Find where the given text appears and provide that cell's center as [x, y] coordinate. 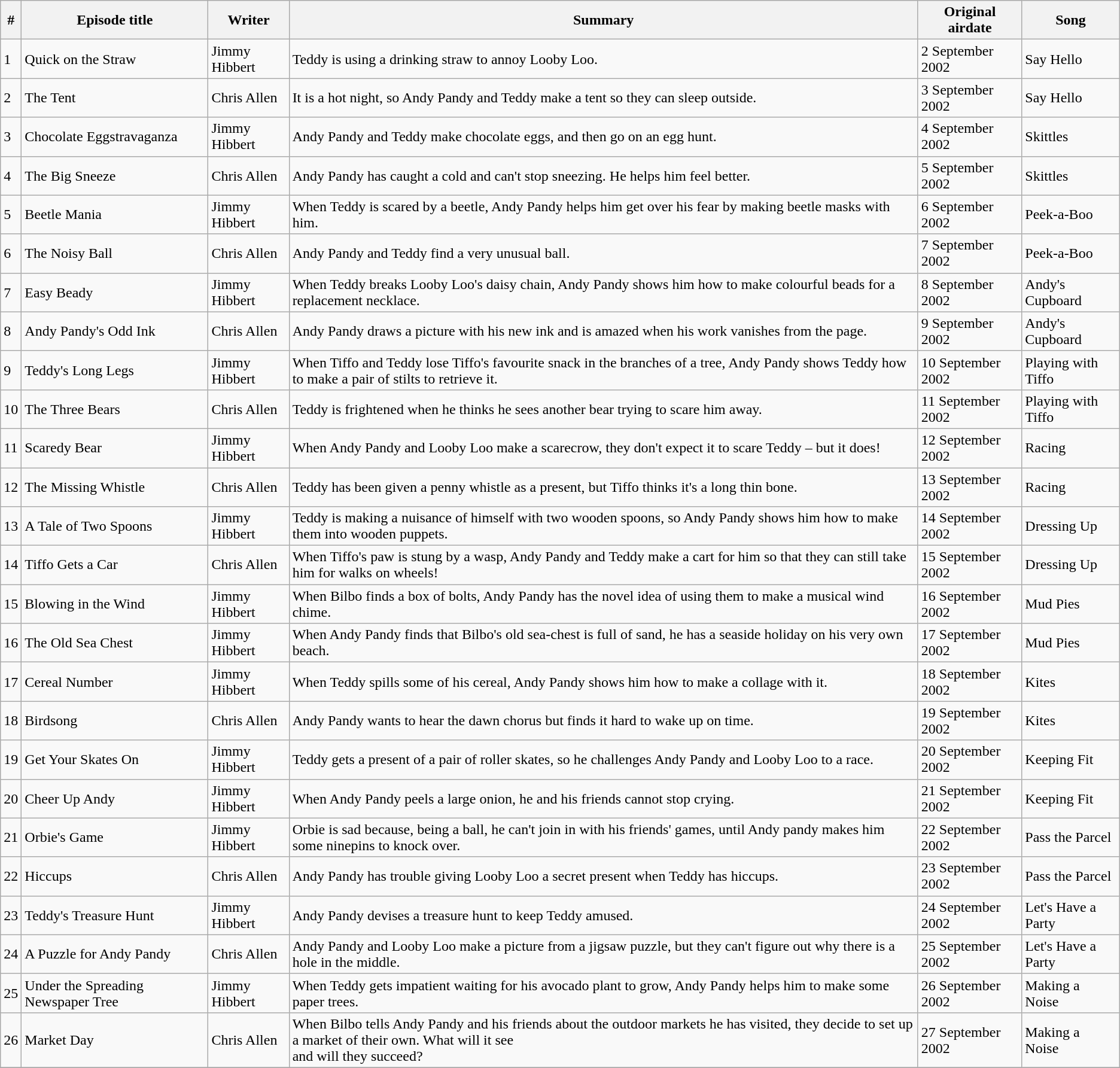
21 [11, 838]
4 September 2002 [970, 136]
Andy Pandy and Teddy find a very unusual ball. [603, 254]
16 [11, 643]
12 September 2002 [970, 448]
7 [11, 292]
Summary [603, 20]
20 [11, 798]
20 September 2002 [970, 760]
7 September 2002 [970, 254]
1 [11, 59]
23 September 2002 [970, 876]
Chocolate Eggstravaganza [115, 136]
It is a hot night, so Andy Pandy and Teddy make a tent so they can sleep outside. [603, 98]
Tiffo Gets a Car [115, 565]
2 [11, 98]
17 [11, 682]
When Teddy breaks Looby Loo's daisy chain, Andy Pandy shows him how to make colourful beads for a replacement necklace. [603, 292]
Beetle Mania [115, 214]
When Bilbo finds a box of bolts, Andy Pandy has the novel idea of using them to make a musical wind chime. [603, 604]
When Teddy spills some of his cereal, Andy Pandy shows him how to make a collage with it. [603, 682]
18 [11, 720]
Teddy's Long Legs [115, 370]
Song [1071, 20]
10 [11, 409]
18 September 2002 [970, 682]
Get Your Skates On [115, 760]
13 September 2002 [970, 487]
Andy Pandy and Looby Loo make a picture from a jigsaw puzzle, but they can't figure out why there is a hole in the middle. [603, 954]
The Missing Whistle [115, 487]
Blowing in the Wind [115, 604]
Under the Spreading Newspaper Tree [115, 993]
Teddy is using a drinking straw to annoy Looby Loo. [603, 59]
5 [11, 214]
Cereal Number [115, 682]
Easy Beady [115, 292]
Orbie is sad because, being a ball, he can't join in with his friends' games, until Andy pandy makes him some ninepins to knock over. [603, 838]
3 September 2002 [970, 98]
Andy Pandy's Odd Ink [115, 331]
Teddy is making a nuisance of himself with two wooden spoons, so Andy Pandy shows him how to make them into wooden puppets. [603, 527]
When Andy Pandy and Looby Loo make a scarecrow, they don't expect it to scare Teddy – but it does! [603, 448]
The Tent [115, 98]
Andy Pandy draws a picture with his new ink and is amazed when his work vanishes from the page. [603, 331]
22 September 2002 [970, 838]
16 September 2002 [970, 604]
4 [11, 176]
12 [11, 487]
When Tiffo and Teddy lose Tiffo's favourite snack in the branches of a tree, Andy Pandy shows Teddy how to make a pair of stilts to retrieve it. [603, 370]
Orbie's Game [115, 838]
8 September 2002 [970, 292]
Quick on the Straw [115, 59]
27 September 2002 [970, 1040]
Market Day [115, 1040]
24 September 2002 [970, 915]
24 [11, 954]
Teddy gets a present of a pair of roller skates, so he challenges Andy Pandy and Looby Loo to a race. [603, 760]
Andy Pandy has caught a cold and can't stop sneezing. He helps him feel better. [603, 176]
21 September 2002 [970, 798]
2 September 2002 [970, 59]
The Old Sea Chest [115, 643]
14 [11, 565]
11 [11, 448]
26 September 2002 [970, 993]
Writer [249, 20]
Teddy is frightened when he thinks he sees another bear trying to scare him away. [603, 409]
8 [11, 331]
Teddy has been given a penny whistle as a present, but Tiffo thinks it's a long thin bone. [603, 487]
9 [11, 370]
26 [11, 1040]
Original airdate [970, 20]
17 September 2002 [970, 643]
11 September 2002 [970, 409]
15 September 2002 [970, 565]
9 September 2002 [970, 331]
The Three Bears [115, 409]
25 September 2002 [970, 954]
Andy Pandy and Teddy make chocolate eggs, and then go on an egg hunt. [603, 136]
19 September 2002 [970, 720]
Episode title [115, 20]
3 [11, 136]
14 September 2002 [970, 527]
23 [11, 915]
Andy Pandy wants to hear the dawn chorus but finds it hard to wake up on time. [603, 720]
6 September 2002 [970, 214]
25 [11, 993]
Birdsong [115, 720]
Teddy's Treasure Hunt [115, 915]
A Puzzle for Andy Pandy [115, 954]
When Tiffo's paw is stung by a wasp, Andy Pandy and Teddy make a cart for him so that they can still take him for walks on wheels! [603, 565]
22 [11, 876]
When Teddy is scared by a beetle, Andy Pandy helps him get over his fear by making beetle masks with him. [603, 214]
10 September 2002 [970, 370]
The Noisy Ball [115, 254]
When Teddy gets impatient waiting for his avocado plant to grow, Andy Pandy helps him to make some paper trees. [603, 993]
Cheer Up Andy [115, 798]
The Big Sneeze [115, 176]
Hiccups [115, 876]
13 [11, 527]
Andy Pandy devises a treasure hunt to keep Teddy amused. [603, 915]
19 [11, 760]
# [11, 20]
15 [11, 604]
A Tale of Two Spoons [115, 527]
When Andy Pandy finds that Bilbo's old sea-chest is full of sand, he has a seaside holiday on his very own beach. [603, 643]
5 September 2002 [970, 176]
When Andy Pandy peels a large onion, he and his friends cannot stop crying. [603, 798]
Andy Pandy has trouble giving Looby Loo a secret present when Teddy has hiccups. [603, 876]
6 [11, 254]
Scaredy Bear [115, 448]
